Pinpoint the cell where the given text exists, returning its [X, Y] midpoint coordinate. 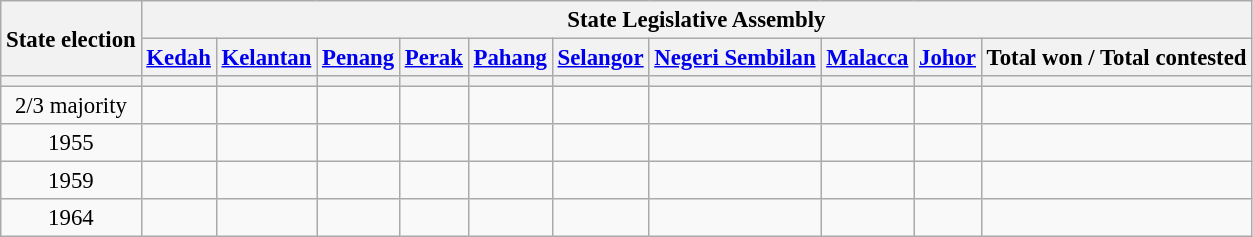
Malacca [868, 58]
State election [71, 38]
Negeri Sembilan [735, 58]
Pahang [510, 58]
1955 [71, 143]
Kelantan [266, 58]
Penang [358, 58]
State Legislative Assembly [696, 20]
Kedah [178, 58]
Johor [948, 58]
1959 [71, 181]
Perak [434, 58]
2/3 majority [71, 106]
Selangor [600, 58]
Total won / Total contested [1116, 58]
